Return the [x, y] coordinate for the center point of the cell that contains the specified text.  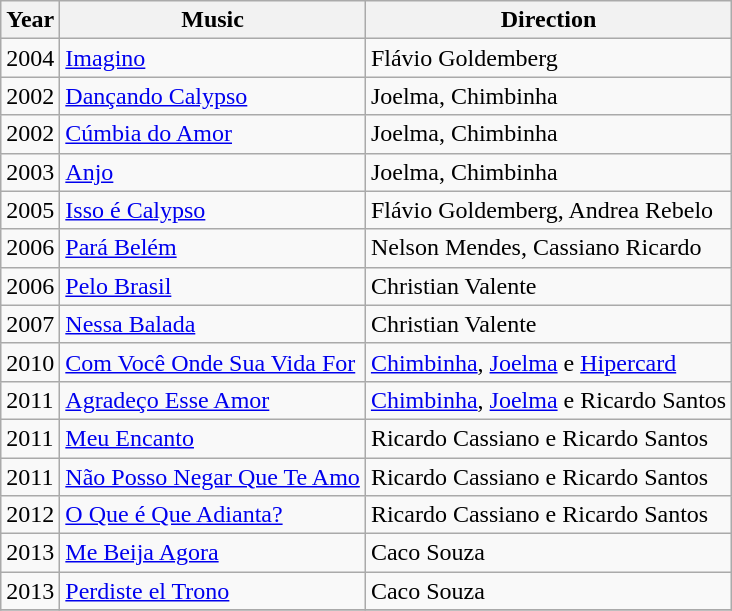
2003 [30, 172]
Flávio Goldemberg [548, 58]
2004 [30, 58]
Agradeço Esse Amor [213, 400]
2012 [30, 515]
Isso é Calypso [213, 210]
Perdiste el Trono [213, 591]
Cúmbia do Amor [213, 134]
Direction [548, 20]
Com Você Onde Sua Vida For [213, 362]
Me Beija Agora [213, 553]
Nelson Mendes, Cassiano Ricardo [548, 248]
Dançando Calypso [213, 96]
Pará Belém [213, 248]
Chimbinha, Joelma e Ricardo Santos [548, 400]
Imagino [213, 58]
Year [30, 20]
Meu Encanto [213, 438]
Chimbinha, Joelma e Hipercard [548, 362]
Não Posso Negar Que Te Amo [213, 477]
Anjo [213, 172]
Pelo Brasil [213, 286]
Nessa Balada [213, 324]
Music [213, 20]
Flávio Goldemberg, Andrea Rebelo [548, 210]
2007 [30, 324]
2010 [30, 362]
2005 [30, 210]
O Que é Que Adianta? [213, 515]
